Detect which cell encompasses the target text, then output its [x, y] center coordinate. 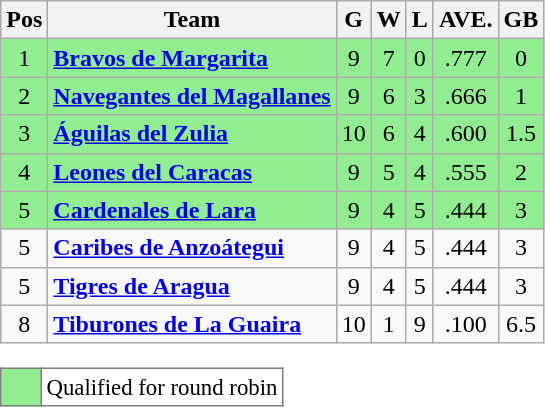
7 [388, 58]
Tigres de Aragua [192, 286]
8 [24, 324]
Águilas del Zulia [192, 134]
Caribes de Anzoátegui [192, 248]
Cardenales de Lara [192, 210]
Bravos de Margarita [192, 58]
W [388, 20]
L [420, 20]
.100 [466, 324]
G [354, 20]
Tiburones de La Guaira [192, 324]
.666 [466, 96]
.777 [466, 58]
Qualified for round robin [162, 388]
AVE. [466, 20]
.600 [466, 134]
.555 [466, 172]
Navegantes del Magallanes [192, 96]
Leones del Caracas [192, 172]
6.5 [521, 324]
Pos [24, 20]
GB [521, 20]
1.5 [521, 134]
Team [192, 20]
